Find where the given text appears and provide that cell's center as (X, Y) coordinate. 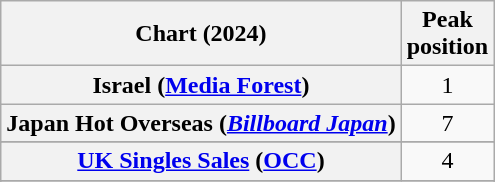
1 (447, 85)
UK Singles Sales (OCC) (201, 161)
Japan Hot Overseas (Billboard Japan) (201, 123)
Peakposition (447, 34)
4 (447, 161)
Chart (2024) (201, 34)
Israel (Media Forest) (201, 85)
7 (447, 123)
